Capture the cell that displays the provided text and extract its (x, y) central coordinate. 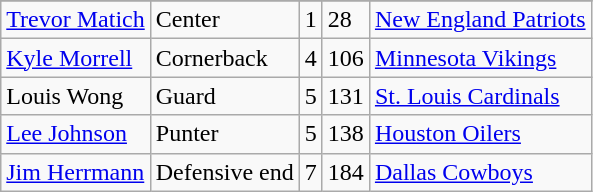
Houston Oilers (480, 134)
106 (346, 58)
Lee Johnson (76, 134)
1 (310, 20)
Jim Herrmann (76, 172)
Center (224, 20)
Minnesota Vikings (480, 58)
Cornerback (224, 58)
184 (346, 172)
Trevor Matich (76, 20)
28 (346, 20)
Guard (224, 96)
St. Louis Cardinals (480, 96)
131 (346, 96)
7 (310, 172)
Louis Wong (76, 96)
4 (310, 58)
Dallas Cowboys (480, 172)
Kyle Morrell (76, 58)
Defensive end (224, 172)
New England Patriots (480, 20)
Punter (224, 134)
138 (346, 134)
